Search for the cell housing the specified text and yield its [x, y] center coordinate. 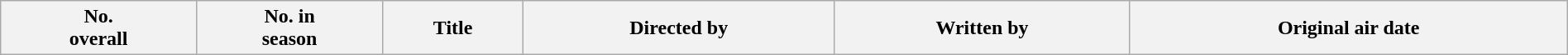
Title [453, 28]
No.overall [99, 28]
Written by [982, 28]
No. inseason [289, 28]
Original air date [1348, 28]
Directed by [678, 28]
